From the cell containing the given text, extract its center point as (X, Y) coordinate. 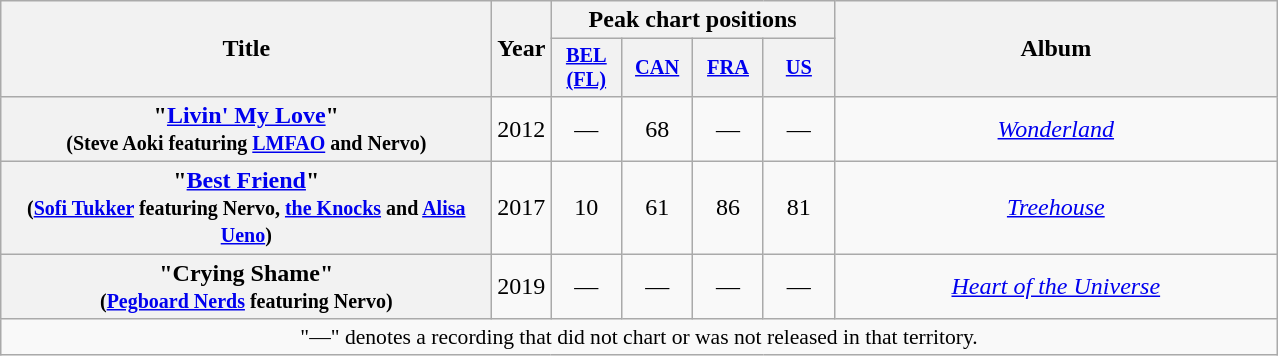
Wonderland (1056, 128)
"Best Friend"(Sofi Tukker featuring Nervo, the Knocks and Alisa Ueno) (246, 208)
2012 (522, 128)
10 (586, 208)
Heart of the Universe (1056, 286)
86 (728, 208)
"Livin' My Love"(Steve Aoki featuring LMFAO and Nervo) (246, 128)
"—" denotes a recording that did not chart or was not released in that territory. (640, 337)
81 (798, 208)
61 (658, 208)
Peak chart positions (692, 20)
2019 (522, 286)
68 (658, 128)
FRA (728, 68)
BEL (FL) (586, 68)
US (798, 68)
Title (246, 49)
2017 (522, 208)
Treehouse (1056, 208)
CAN (658, 68)
Album (1056, 49)
"Crying Shame"(Pegboard Nerds featuring Nervo) (246, 286)
Year (522, 49)
